Extract the [x, y] coordinate from the center of the cell holding the provided text.  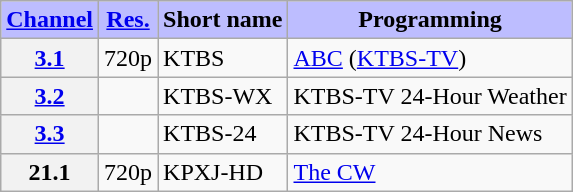
KTBS-WX [223, 96]
KTBS [223, 58]
KTBS-TV 24-Hour Weather [430, 96]
The CW [430, 172]
Res. [128, 20]
Programming [430, 20]
KTBS-24 [223, 134]
21.1 [50, 172]
3.2 [50, 96]
Short name [223, 20]
ABC (KTBS-TV) [430, 58]
3.3 [50, 134]
3.1 [50, 58]
Channel [50, 20]
KTBS-TV 24-Hour News [430, 134]
KPXJ-HD [223, 172]
